Detect which cell encompasses the target text, then output its [x, y] center coordinate. 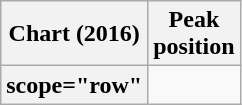
scope="row" [74, 85]
Peakposition [194, 34]
Chart (2016) [74, 34]
